Extract the [X, Y] coordinate from the center of the cell holding the provided text.  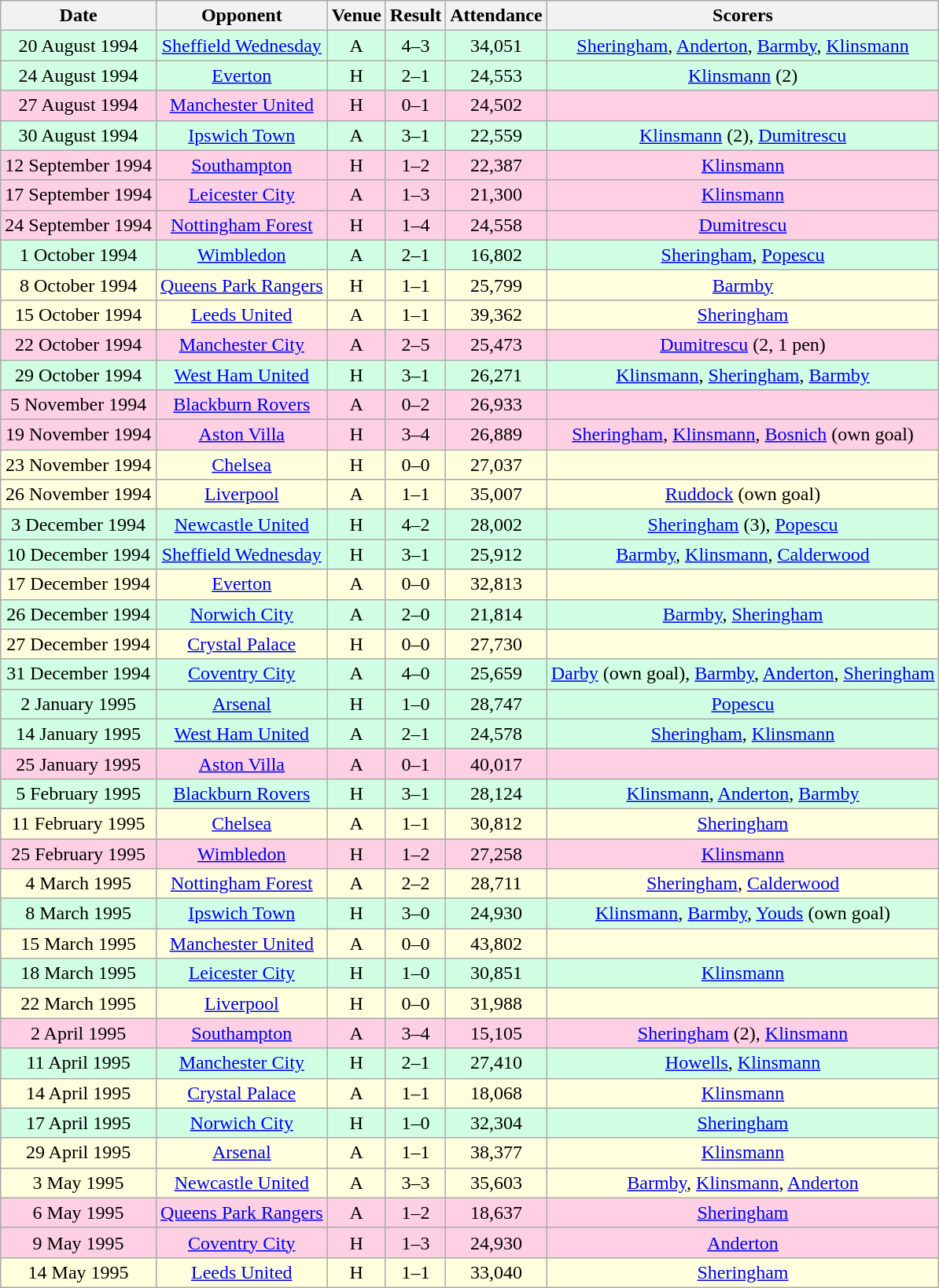
11 February 1995 [79, 823]
24 September 1994 [79, 225]
10 December 1994 [79, 554]
Darby (own goal), Barmby, Anderton, Sheringham [742, 674]
25,799 [496, 285]
24 August 1994 [79, 75]
30,812 [496, 823]
35,603 [496, 1183]
18,637 [496, 1213]
21,814 [496, 614]
6 May 1995 [79, 1213]
Sheringham (3), Popescu [742, 524]
25 January 1995 [79, 764]
Klinsmann (2) [742, 75]
4–3 [415, 46]
31,988 [496, 1003]
24,502 [496, 105]
26 November 1994 [79, 495]
Anderton [742, 1242]
Sheringham (2), Klinsmann [742, 1033]
2–2 [415, 884]
22,559 [496, 135]
39,362 [496, 315]
3–0 [415, 914]
18 March 1995 [79, 973]
Popescu [742, 704]
28,711 [496, 884]
27,258 [496, 853]
Sheringham, Klinsmann, Bosnich (own goal) [742, 435]
32,813 [496, 584]
2–5 [415, 344]
27,730 [496, 644]
11 April 1995 [79, 1063]
15,105 [496, 1033]
Barmby [742, 285]
24,578 [496, 734]
20 August 1994 [79, 46]
Venue [356, 16]
Barmby, Klinsmann, Anderton [742, 1183]
Date [79, 16]
Result [415, 16]
25 February 1995 [79, 853]
Ruddock (own goal) [742, 495]
28,124 [496, 793]
Sheringham, Calderwood [742, 884]
21,300 [496, 195]
1 October 1994 [79, 255]
15 March 1995 [79, 944]
3 December 1994 [79, 524]
23 November 1994 [79, 465]
34,051 [496, 46]
27,410 [496, 1063]
Klinsmann, Sheringham, Barmby [742, 375]
4 March 1995 [79, 884]
24,558 [496, 225]
30 August 1994 [79, 135]
3 May 1995 [79, 1183]
4–0 [415, 674]
Sheringham, Popescu [742, 255]
14 May 1995 [79, 1272]
Howells, Klinsmann [742, 1063]
25,912 [496, 554]
35,007 [496, 495]
19 November 1994 [79, 435]
32,304 [496, 1123]
22,387 [496, 165]
24,553 [496, 75]
14 April 1995 [79, 1093]
18,068 [496, 1093]
0–2 [415, 405]
17 April 1995 [79, 1123]
Attendance [496, 16]
28,747 [496, 704]
2–0 [415, 614]
Klinsmann (2), Dumitrescu [742, 135]
14 January 1995 [79, 734]
28,002 [496, 524]
15 October 1994 [79, 315]
3–3 [415, 1183]
Dumitrescu [742, 225]
Opponent [241, 16]
29 October 1994 [79, 375]
2 April 1995 [79, 1033]
26,889 [496, 435]
30,851 [496, 973]
26,271 [496, 375]
16,802 [496, 255]
26 December 1994 [79, 614]
9 May 1995 [79, 1242]
1–4 [415, 225]
27 August 1994 [79, 105]
17 December 1994 [79, 584]
25,473 [496, 344]
8 October 1994 [79, 285]
Barmby, Klinsmann, Calderwood [742, 554]
29 April 1995 [79, 1153]
2 January 1995 [79, 704]
38,377 [496, 1153]
27,037 [496, 465]
5 November 1994 [79, 405]
33,040 [496, 1272]
Sheringham, Klinsmann [742, 734]
40,017 [496, 764]
25,659 [496, 674]
Barmby, Sheringham [742, 614]
27 December 1994 [79, 644]
Sheringham, Anderton, Barmby, Klinsmann [742, 46]
43,802 [496, 944]
31 December 1994 [79, 674]
Klinsmann, Barmby, Youds (own goal) [742, 914]
26,933 [496, 405]
22 October 1994 [79, 344]
12 September 1994 [79, 165]
4–2 [415, 524]
22 March 1995 [79, 1003]
Klinsmann, Anderton, Barmby [742, 793]
5 February 1995 [79, 793]
Dumitrescu (2, 1 pen) [742, 344]
Scorers [742, 16]
17 September 1994 [79, 195]
8 March 1995 [79, 914]
